Find where the given text appears and provide that cell's center as (X, Y) coordinate. 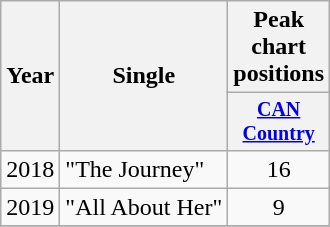
2018 (30, 169)
"The Journey" (144, 169)
9 (279, 207)
Peak chartpositions (279, 47)
Single (144, 76)
"All About Her" (144, 207)
CAN Country (279, 122)
2019 (30, 207)
Year (30, 76)
16 (279, 169)
